Return (x, y) of the center of cell containing provided text 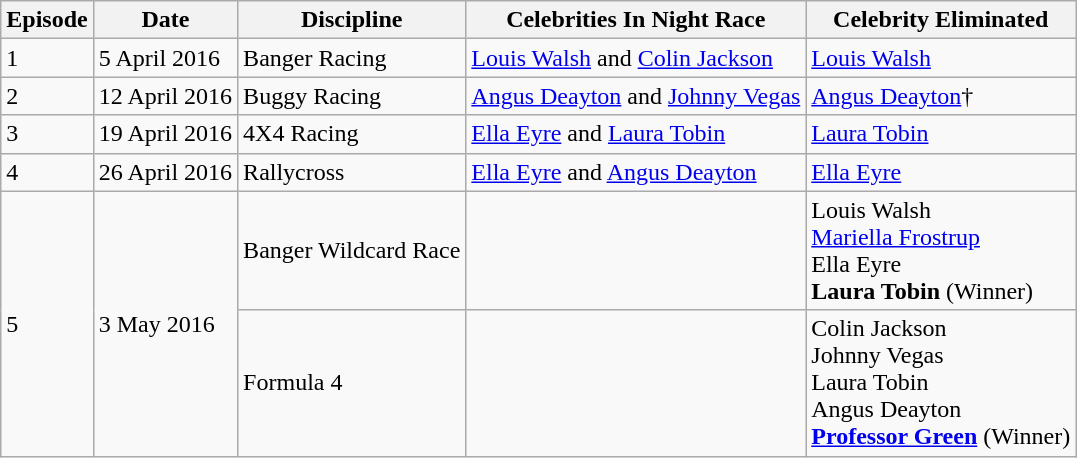
Louis Walsh (941, 58)
Celebrity Eliminated (941, 20)
Laura Tobin (941, 134)
3 May 2016 (165, 324)
Ella Eyre and Laura Tobin (636, 134)
Celebrities In Night Race (636, 20)
Ella Eyre (941, 172)
Discipline (352, 20)
Episode (47, 20)
Rallycross (352, 172)
Banger Racing (352, 58)
Banger Wildcard Race (352, 250)
Ella Eyre and Angus Deayton (636, 172)
4X4 Racing (352, 134)
Formula 4 (352, 383)
2 (47, 96)
Colin JacksonJohnny VegasLaura TobinAngus DeaytonProfessor Green (Winner) (941, 383)
Date (165, 20)
12 April 2016 (165, 96)
Louis WalshMariella FrostrupElla EyreLaura Tobin (Winner) (941, 250)
4 (47, 172)
5 (47, 324)
Louis Walsh and Colin Jackson (636, 58)
Buggy Racing (352, 96)
5 April 2016 (165, 58)
26 April 2016 (165, 172)
19 April 2016 (165, 134)
Angus Deayton and Johnny Vegas (636, 96)
Angus Deayton† (941, 96)
1 (47, 58)
3 (47, 134)
